Return [x, y] of the center of cell containing provided text 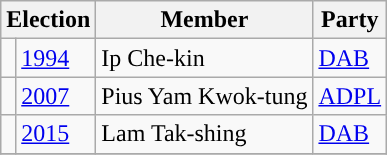
1994 [56, 58]
Ip Che-kin [204, 58]
Lam Tak-shing [204, 134]
Member [204, 20]
ADPL [350, 96]
Pius Yam Kwok-tung [204, 96]
2007 [56, 96]
2015 [56, 134]
Party [350, 20]
Election [48, 20]
